For the text-containing cell, return its midpoint in (X, Y) coordinate format. 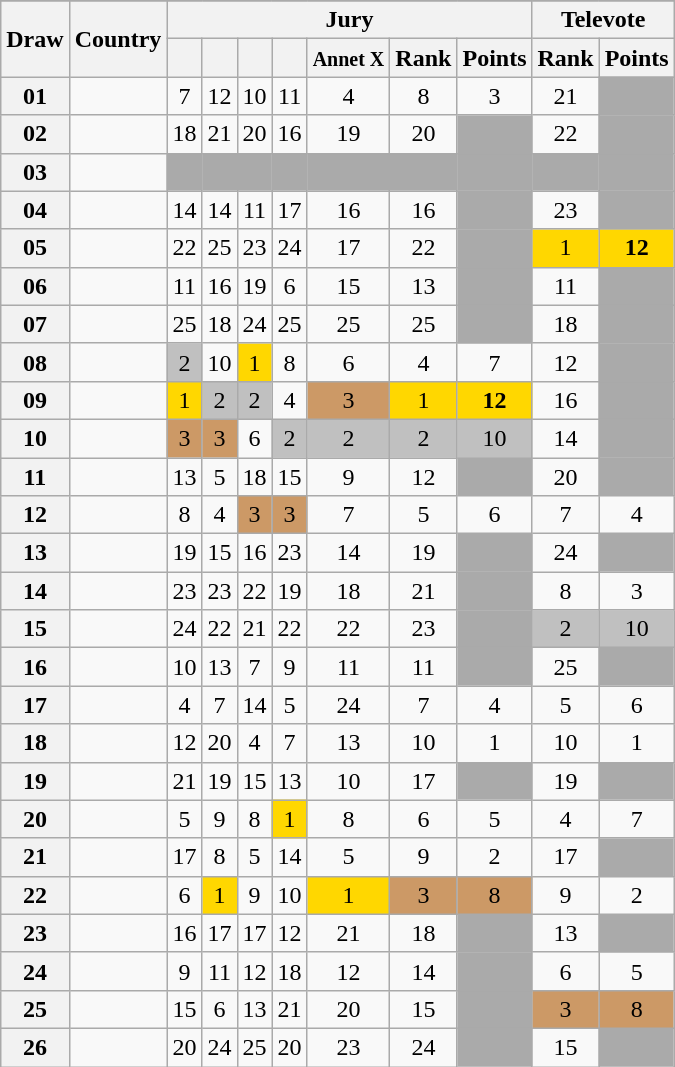
08 (35, 362)
02 (35, 134)
01 (35, 96)
Jury (350, 20)
Country (118, 39)
04 (35, 210)
05 (35, 248)
03 (35, 172)
Annet X (348, 58)
26 (35, 1047)
Televote (603, 20)
06 (35, 286)
Draw (35, 39)
09 (35, 400)
07 (35, 324)
